Determine the (X, Y) coordinate at the center of the cell enclosing the given text.  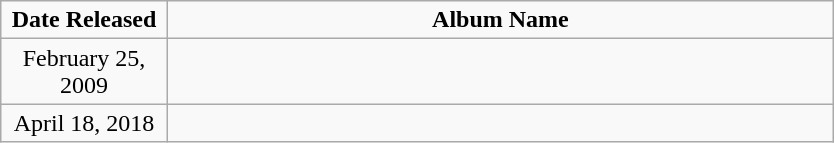
April 18, 2018 (84, 123)
Date Released (84, 20)
February 25, 2009 (84, 72)
Album Name (500, 20)
